Search for the cell housing the specified text and yield its (x, y) center coordinate. 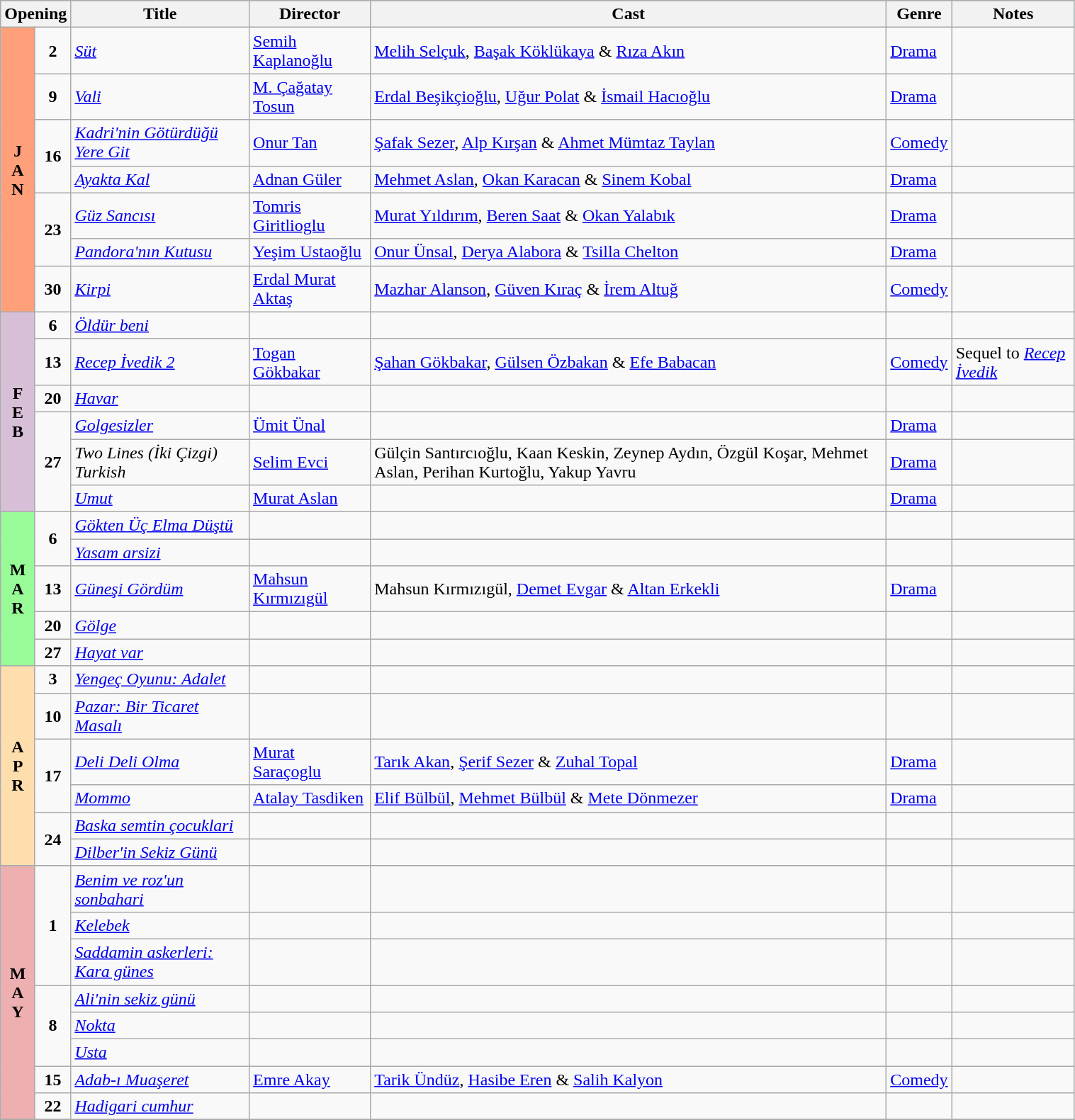
Tarık Akan, Şerif Sezer & Zuhal Topal (629, 762)
Nokta (160, 1026)
Ayakta Kal (160, 179)
23 (52, 230)
3 (52, 679)
Murat Aslan (310, 499)
Şafak Sezer, Alp Kırşan & Ahmet Mümtaz Taylan (629, 143)
Yengeç Oyunu: Adalet (160, 679)
Yeşim Ustaoğlu (310, 252)
17 (52, 775)
Havar (160, 398)
16 (52, 156)
Gülçin Santırcıoğlu, Kaan Keskin, Zeynep Aydın, Özgül Koşar, Mehmet Aslan, Perihan Kurtoğlu, Yakup Yavru (629, 462)
Recep İvedik 2 (160, 361)
Kadri'nin Götürdüğü Yere Git (160, 143)
Kirpi (160, 289)
Onur Tan (310, 143)
Notes (1013, 14)
Kelebek (160, 925)
Mehmet Aslan, Okan Karacan & Sinem Kobal (629, 179)
MAR (18, 589)
Deli Deli Olma (160, 762)
Onur Ünsal, Derya Alabora & Tsilla Chelton (629, 252)
Mahsun Kırmızıgül (310, 589)
Saddamin askerleri: Kara günes (160, 962)
Director (310, 14)
Erdal Murat Aktaş (310, 289)
Güz Sancısı (160, 215)
Melih Selçuk, Başak Köklükaya & Rıza Akın (629, 51)
Genre (919, 14)
Mommo (160, 798)
10 (52, 715)
Süt (160, 51)
M. Çağatay Tosun (310, 96)
Murat Saraçoglu (310, 762)
Golgesizler (160, 425)
15 (52, 1080)
Emre Akay (310, 1080)
Cast (629, 14)
APR (18, 766)
Umut (160, 499)
Togan Gökbakar (310, 361)
Title (160, 14)
Şahan Gökbakar, Gülsen Özbakan & Efe Babacan (629, 361)
22 (52, 1107)
2 (52, 51)
Mazhar Alanson, Güven Kıraç & İrem Altuğ (629, 289)
Erdal Beşikçioğlu, Uğur Polat & İsmail Hacıoğlu (629, 96)
Usta (160, 1053)
Ali'nin sekiz günü (160, 998)
Dilber'in Sekiz Günü (160, 852)
Sequel to Recep İvedik (1013, 361)
Semih Kaplanoğlu (310, 51)
Adab-ı Muaşeret (160, 1080)
Selim Evci (310, 462)
Adnan Güler (310, 179)
30 (52, 289)
Atalay Tasdiken (310, 798)
Hayat var (160, 652)
1 (52, 925)
9 (52, 96)
Pandora'nın Kutusu (160, 252)
Güneşi Gördüm (160, 589)
Öldür beni (160, 325)
JAN (18, 170)
Tarik Ündüz, Hasibe Eren & Salih Kalyon (629, 1080)
24 (52, 839)
Elif Bülbül, Mehmet Bülbül & Mete Dönmezer (629, 798)
Tomris Giritlioglu (310, 215)
Yasam arsizi (160, 553)
Pazar: Bir Ticaret Masalı (160, 715)
Gökten Üç Elma Düştü (160, 526)
Two Lines (İki Çizgi) Turkish (160, 462)
MAY (18, 992)
8 (52, 1025)
Baska semtin çocuklari (160, 825)
Hadigari cumhur (160, 1107)
Mahsun Kırmızıgül, Demet Evgar & Altan Erkekli (629, 589)
Vali (160, 96)
Ümit Ünal (310, 425)
FEB (18, 412)
Murat Yıldırım, Beren Saat & Okan Yalabık (629, 215)
Opening (35, 14)
Benim ve roz'un sonbahari (160, 888)
Gölge (160, 626)
